Pinpoint the cell where the given text exists, returning its [x, y] midpoint coordinate. 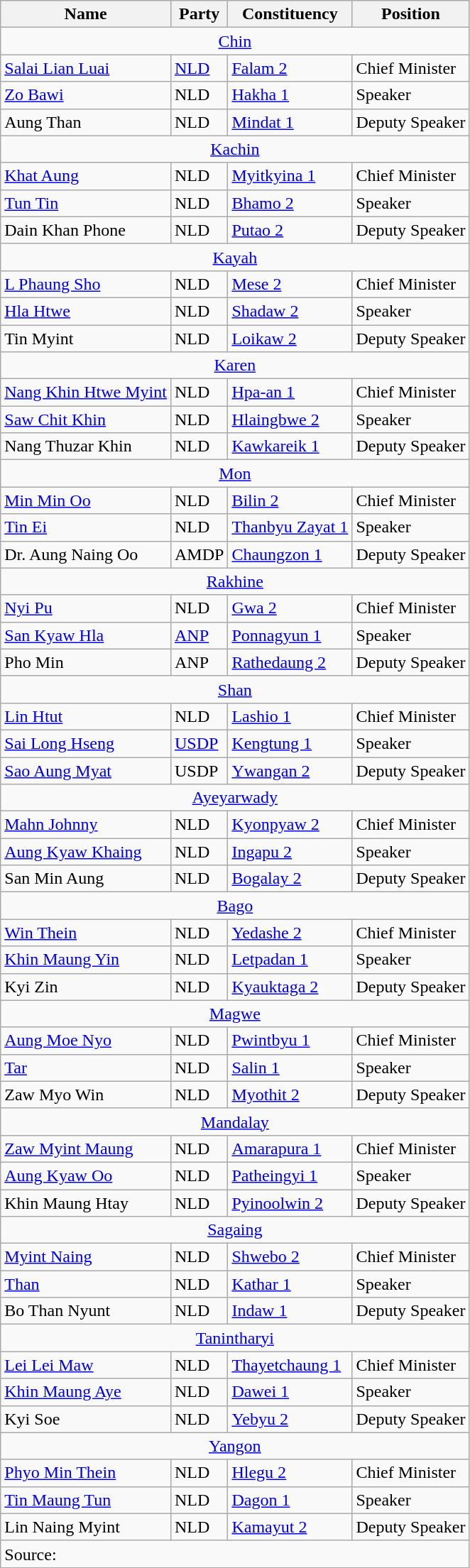
Ingapu 2 [290, 852]
Pho Min [86, 662]
Hakha 1 [290, 95]
Saw Chit Khin [86, 420]
Kayah [235, 257]
Mindat 1 [290, 122]
Patheingyi 1 [290, 1175]
Yebyu 2 [290, 1419]
Thayetchaung 1 [290, 1365]
Mon [235, 473]
Chaungzon 1 [290, 554]
Source: [235, 1554]
Kengtung 1 [290, 743]
Ponnagyun 1 [290, 635]
Salai Lian Luai [86, 68]
Nang Khin Htwe Myint [86, 393]
Lashio 1 [290, 716]
Dawei 1 [290, 1392]
Hla Htwe [86, 311]
Shwebo 2 [290, 1257]
Khin Maung Yin [86, 960]
Khin Maung Htay [86, 1203]
Nyi Pu [86, 608]
Kyi Soe [86, 1419]
Mahn Johnny [86, 825]
Zo Bawi [86, 95]
Magwe [235, 1014]
Rakhine [235, 581]
Thanbyu Zayat 1 [290, 527]
Bago [235, 906]
Yangon [235, 1446]
Bogalay 2 [290, 879]
Sai Long Hseng [86, 743]
Bo Than Nyunt [86, 1311]
Party [199, 14]
Hpa-an 1 [290, 393]
Lei Lei Maw [86, 1365]
Dr. Aung Naing Oo [86, 554]
San Kyaw Hla [86, 635]
Shadaw 2 [290, 311]
Yedashe 2 [290, 933]
Position [410, 14]
Rathedaung 2 [290, 662]
Bilin 2 [290, 500]
Aung Moe Nyo [86, 1041]
Sao Aung Myat [86, 770]
Ywangan 2 [290, 770]
Aung Kyaw Khaing [86, 852]
Myothit 2 [290, 1095]
Min Min Oo [86, 500]
Tin Myint [86, 339]
Tin Maung Tun [86, 1500]
Lin Naing Myint [86, 1527]
Tin Ei [86, 527]
Dain Khan Phone [86, 230]
Lin Htut [86, 716]
Khat Aung [86, 176]
Constituency [290, 14]
Tun Tin [86, 203]
Hlegu 2 [290, 1473]
Kyi Zin [86, 987]
Ayeyarwady [235, 798]
Myint Naing [86, 1257]
Khin Maung Aye [86, 1392]
Myitkyina 1 [290, 176]
Putao 2 [290, 230]
Sagaing [235, 1230]
Mese 2 [290, 284]
Tanintharyi [235, 1338]
Kamayut 2 [290, 1527]
Than [86, 1284]
Tar [86, 1068]
Shan [235, 689]
Kawkareik 1 [290, 446]
San Min Aung [86, 879]
Pyinoolwin 2 [290, 1203]
Hlaingbwe 2 [290, 420]
Dagon 1 [290, 1500]
Bhamo 2 [290, 203]
Kyauktaga 2 [290, 987]
Indaw 1 [290, 1311]
AMDP [199, 554]
Zaw Myo Win [86, 1095]
Kathar 1 [290, 1284]
Salin 1 [290, 1068]
Kachin [235, 149]
Falam 2 [290, 68]
Zaw Myint Maung [86, 1148]
Letpadan 1 [290, 960]
Aung Than [86, 122]
Pwintbyu 1 [290, 1041]
Karen [235, 366]
Loikaw 2 [290, 339]
Mandalay [235, 1122]
Amarapura 1 [290, 1148]
Kyonpyaw 2 [290, 825]
Name [86, 14]
Win Thein [86, 933]
Gwa 2 [290, 608]
Nang Thuzar Khin [86, 446]
L Phaung Sho [86, 284]
Chin [235, 41]
Aung Kyaw Oo [86, 1175]
Phyo Min Thein [86, 1473]
